Detect which cell encompasses the target text, then output its (x, y) center coordinate. 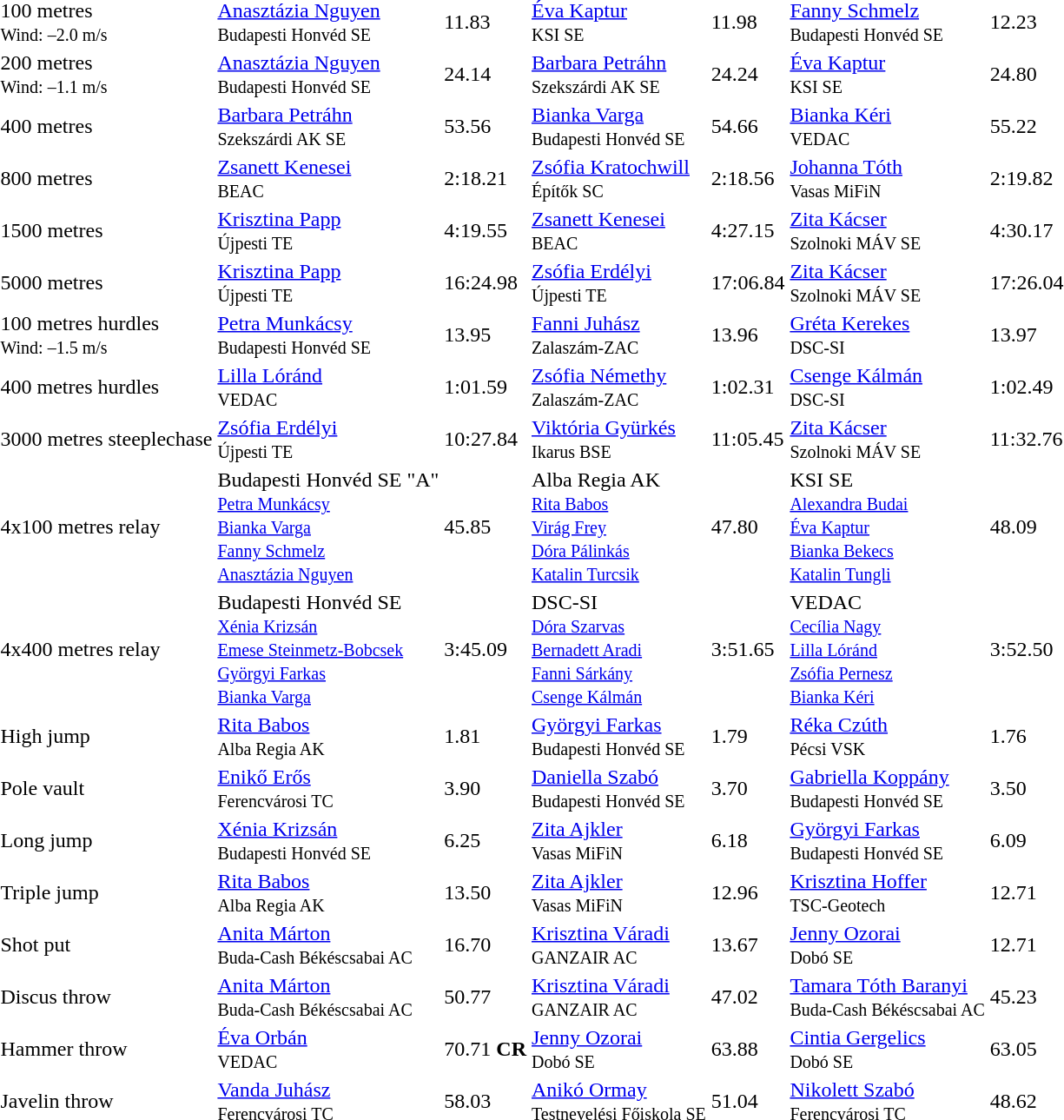
13.50 (486, 893)
1.81 (486, 737)
Réka CzúthPécsi VSK (888, 737)
DSC-SIDóra SzarvasBernadett AradiFanni SárkányCsenge Kálmán (618, 649)
63.88 (748, 1050)
Viktória GyürkésIkarus BSE (618, 440)
13.95 (486, 335)
70.71 CR (486, 1050)
24.24 (748, 75)
3:45.09 (486, 649)
3:51.65 (748, 649)
Enikő ErősFerencvárosi TC (328, 789)
Xénia KrizsánBudapesti Honvéd SE (328, 841)
6.18 (748, 841)
Daniella SzabóBudapesti Honvéd SE (618, 789)
53.56 (486, 127)
Budapesti Honvéd SE "A"Petra MunkácsyBianka VargaFanny SchmelzAnasztázia Nguyen (328, 527)
47.80 (748, 527)
Éva KapturKSI SE (888, 75)
Zsófia NémethyZalaszám-ZAC (618, 388)
Gabriella KoppányBudapesti Honvéd SE (888, 789)
Csenge KálmánDSC-SI (888, 388)
Budapesti Honvéd SEXénia KrizsánEmese Steinmetz-BobcsekGyörgyi FarkasBianka Varga (328, 649)
54.66 (748, 127)
Lilla LórándVEDAC (328, 388)
12.96 (748, 893)
4:19.55 (486, 231)
VEDACCecília NagyLilla LórándZsófia PerneszBianka Kéri (888, 649)
13.96 (748, 335)
17:06.84 (748, 283)
16:24.98 (486, 283)
Tamara Tóth BaranyiBuda-Cash Békéscsabai AC (888, 997)
Johanna TóthVasas MiFiN (888, 179)
KSI SEAlexandra BudaiÉva KapturBianka BekecsKatalin Tungli (888, 527)
Alba Regia AKRita BabosVirág FreyDóra PálinkásKatalin Turcsik (618, 527)
3.90 (486, 789)
6.25 (486, 841)
Bianka VargaBudapesti Honvéd SE (618, 127)
2:18.21 (486, 179)
16.70 (486, 945)
Krisztina HofferTSC-Geotech (888, 893)
24.14 (486, 75)
1.79 (748, 737)
3.70 (748, 789)
4:27.15 (748, 231)
Bianka KériVEDAC (888, 127)
Anasztázia NguyenBudapesti Honvéd SE (328, 75)
11:05.45 (748, 440)
10:27.84 (486, 440)
Zsófia KratochwillÉpítők SC (618, 179)
Petra MunkácsyBudapesti Honvéd SE (328, 335)
Cintia GergelicsDobó SE (888, 1050)
45.85 (486, 527)
Gréta KerekesDSC-SI (888, 335)
2:18.56 (748, 179)
13.67 (748, 945)
1:02.31 (748, 388)
Fanni JuhászZalaszám-ZAC (618, 335)
Éva OrbánVEDAC (328, 1050)
1:01.59 (486, 388)
47.02 (748, 997)
50.77 (486, 997)
